Scan for the cell matching the given text and deliver its [X, Y] coordinate at center. 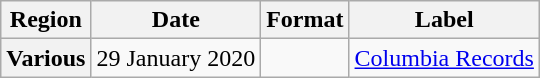
Label [444, 20]
Date [176, 20]
29 January 2020 [176, 58]
Various [46, 58]
Format [305, 20]
Columbia Records [444, 58]
Region [46, 20]
